Scan for the cell matching the given text and deliver its [X, Y] coordinate at center. 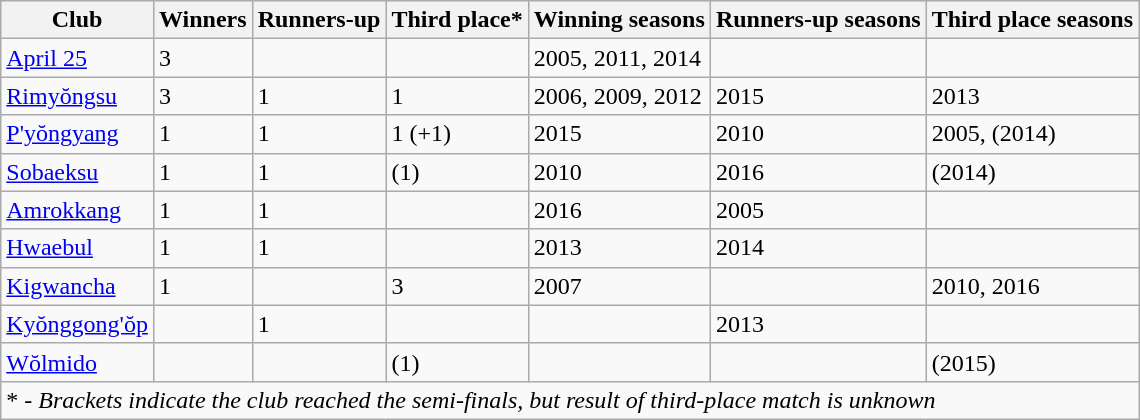
2014 [818, 248]
Sobaeksu [78, 172]
2005, (2014) [1032, 134]
Runners-up [319, 20]
(2015) [1032, 362]
Hwaebul [78, 248]
Winning seasons [619, 20]
Amrokkang [78, 210]
Kigwancha [78, 286]
Third place seasons [1032, 20]
Winners [202, 20]
2005, 2011, 2014 [619, 58]
Club [78, 20]
2006, 2009, 2012 [619, 96]
Wŏlmido [78, 362]
Runners-up seasons [818, 20]
2005 [818, 210]
1 (+1) [457, 134]
Third place* [457, 20]
Kyŏnggong'ŏp [78, 324]
* - Brackets indicate the club reached the semi-finals, but result of third-place match is unknown [570, 400]
2010, 2016 [1032, 286]
April 25 [78, 58]
P'yŏngyang [78, 134]
Rimyŏngsu [78, 96]
(2014) [1032, 172]
2007 [619, 286]
